Determine the [x, y] coordinate at the center of the cell enclosing the given text.  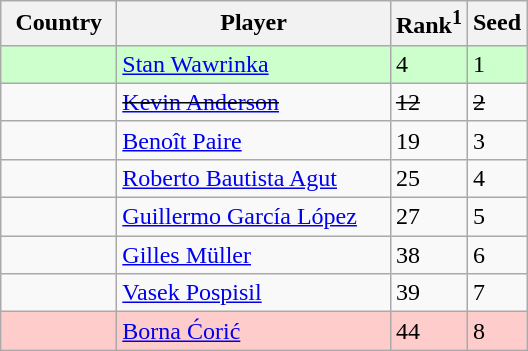
25 [428, 178]
Benoît Paire [254, 140]
Seed [496, 24]
Player [254, 24]
Rank1 [428, 24]
5 [496, 217]
Kevin Anderson [254, 102]
27 [428, 217]
12 [428, 102]
2 [496, 102]
Vasek Pospisil [254, 293]
Borna Ćorić [254, 331]
19 [428, 140]
Stan Wawrinka [254, 64]
1 [496, 64]
Gilles Müller [254, 255]
Country [59, 24]
6 [496, 255]
39 [428, 293]
Roberto Bautista Agut [254, 178]
3 [496, 140]
8 [496, 331]
38 [428, 255]
7 [496, 293]
44 [428, 331]
Guillermo García López [254, 217]
